Scan for the cell matching the given text and deliver its (X, Y) coordinate at center. 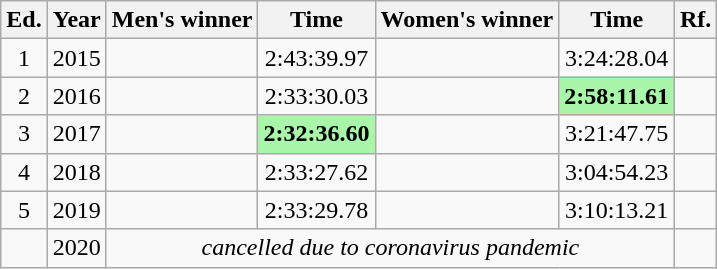
Year (76, 20)
2018 (76, 172)
2 (24, 96)
2017 (76, 134)
2019 (76, 210)
2:33:30.03 (316, 96)
2020 (76, 248)
2016 (76, 96)
3:21:47.75 (617, 134)
3 (24, 134)
1 (24, 58)
Rf. (696, 20)
cancelled due to coronavirus pandemic (390, 248)
2:58:11.61 (617, 96)
2:33:29.78 (316, 210)
Women's winner (467, 20)
3:04:54.23 (617, 172)
Ed. (24, 20)
2:43:39.97 (316, 58)
2:33:27.62 (316, 172)
4 (24, 172)
3:10:13.21 (617, 210)
3:24:28.04 (617, 58)
2:32:36.60 (316, 134)
Men's winner (182, 20)
2015 (76, 58)
5 (24, 210)
